Identify which cell holds the provided text, then report its [X, Y] central coordinate. 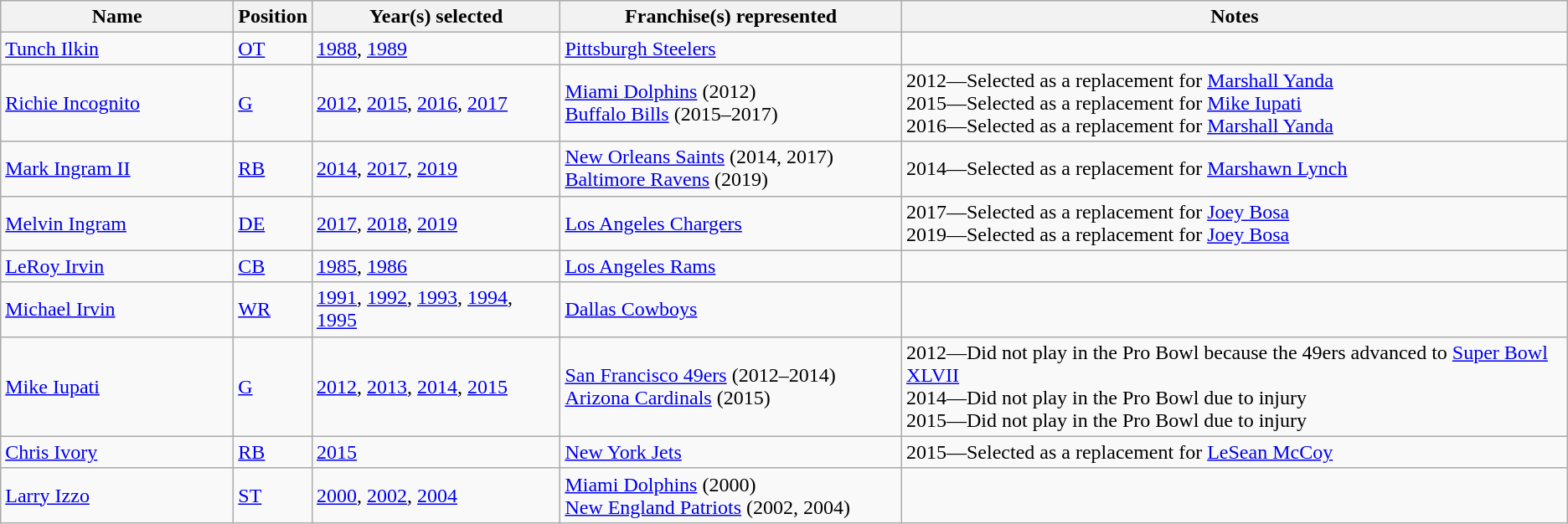
New Orleans Saints (2014, 2017) Baltimore Ravens (2019) [731, 169]
2014, 2017, 2019 [436, 169]
2015 [436, 452]
Richie Incognito [117, 103]
2014—Selected as a replacement for Marshawn Lynch [1235, 169]
2012—Selected as a replacement for Marshall Yanda 2015—Selected as a replacement for Mike Iupati 2016—Selected as a replacement for Marshall Yanda [1235, 103]
Dallas Cowboys [731, 310]
Larry Izzo [117, 496]
Notes [1235, 17]
2017—Selected as a replacement for Joey Bosa 2019—Selected as a replacement for Joey Bosa [1235, 223]
WR [273, 310]
Michael Irvin [117, 310]
OT [273, 49]
Year(s) selected [436, 17]
2012, 2015, 2016, 2017 [436, 103]
Name [117, 17]
Franchise(s) represented [731, 17]
2017, 2018, 2019 [436, 223]
Los Angeles Rams [731, 266]
Mark Ingram II [117, 169]
Position [273, 17]
2015—Selected as a replacement for LeSean McCoy [1235, 452]
DE [273, 223]
2012, 2013, 2014, 2015 [436, 387]
Miami Dolphins (2012) Buffalo Bills (2015–2017) [731, 103]
1985, 1986 [436, 266]
Miami Dolphins (2000) New England Patriots (2002, 2004) [731, 496]
1988, 1989 [436, 49]
Pittsburgh Steelers [731, 49]
CB [273, 266]
1991, 1992, 1993, 1994, 1995 [436, 310]
Mike Iupati [117, 387]
Chris Ivory [117, 452]
Melvin Ingram [117, 223]
Los Angeles Chargers [731, 223]
New York Jets [731, 452]
LeRoy Irvin [117, 266]
ST [273, 496]
Tunch Ilkin [117, 49]
San Francisco 49ers (2012–2014) Arizona Cardinals (2015) [731, 387]
2000, 2002, 2004 [436, 496]
